Search for the cell housing the specified text and yield its [X, Y] center coordinate. 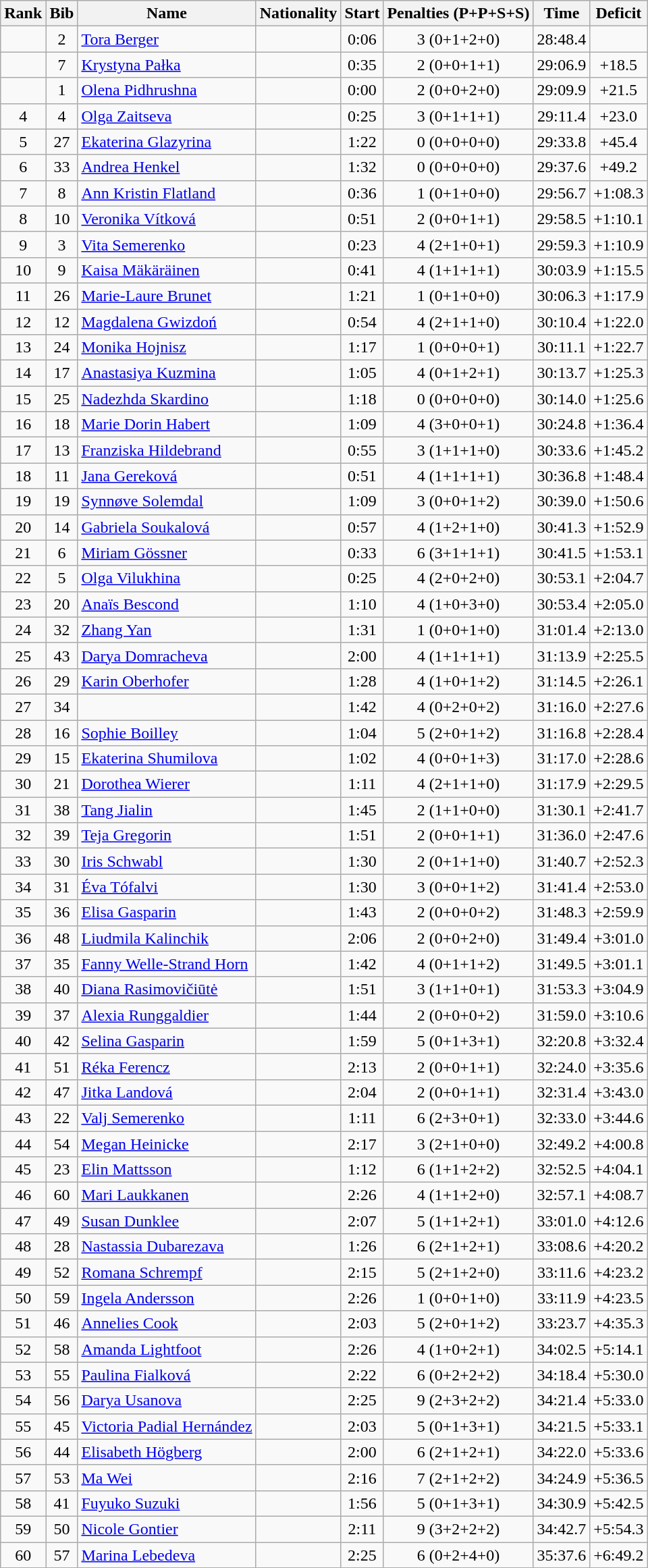
1 (0+0+0+1) [458, 348]
6 (0+2+2+2) [458, 1375]
34:21.4 [562, 1401]
2:06 [362, 938]
1:43 [362, 913]
30:03.9 [562, 270]
+2:25.5 [618, 655]
Valj Semerenko [167, 1118]
Olena Pidhrushna [167, 90]
+4:08.7 [618, 1195]
34:21.5 [562, 1426]
1:59 [362, 1041]
+1:08.3 [618, 193]
+1:10.1 [618, 219]
Nicole Gontier [167, 1529]
31:17.9 [562, 784]
32:49.2 [562, 1144]
0:54 [362, 322]
2:17 [362, 1144]
30:39.0 [562, 502]
+1:45.2 [618, 450]
Karin Oberhofer [167, 681]
+5:33.6 [618, 1452]
+2:41.7 [618, 810]
Mari Laukkanen [167, 1195]
4 (0+1+1+2) [458, 964]
33:08.6 [562, 1247]
+6:49.2 [618, 1555]
+1:48.4 [618, 476]
Bib [62, 13]
1:56 [362, 1503]
Olga Vilukhina [167, 578]
+2:59.9 [618, 913]
Romana Schrempf [167, 1272]
Ekaterina Shumilova [167, 759]
5 (2+1+2+0) [458, 1272]
Andrea Henkel [167, 167]
34:42.7 [562, 1529]
32:20.8 [562, 1041]
1:22 [362, 142]
+45.4 [618, 142]
1:05 [362, 373]
1:17 [362, 348]
31:17.0 [562, 759]
1:04 [362, 732]
34:18.4 [562, 1375]
Tang Jialin [167, 810]
30:10.4 [562, 322]
+23.0 [618, 116]
+4:23.2 [618, 1272]
+3:01.1 [618, 964]
29:37.6 [562, 167]
Marina Lebedeva [167, 1555]
32:33.0 [562, 1118]
Megan Heinicke [167, 1144]
+3:35.6 [618, 1066]
+4:20.2 [618, 1247]
31:30.1 [562, 810]
Elisa Gasparin [167, 913]
+3:01.0 [618, 938]
Éva Tófalvi [167, 887]
Iris Schwabl [167, 861]
Magdalena Gwizdoń [167, 322]
34:30.9 [562, 1503]
9 (3+2+2+2) [458, 1529]
30:36.8 [562, 476]
1:31 [362, 630]
+18.5 [618, 65]
35:37.6 [562, 1555]
+1:52.9 [618, 527]
Name [167, 13]
Ma Wei [167, 1478]
2:16 [362, 1478]
2 (1+1+0+0) [458, 810]
+2:27.6 [618, 707]
Darya Domracheva [167, 655]
1 [62, 90]
Ann Kristin Flatland [167, 193]
9 (2+3+2+2) [458, 1401]
34:02.5 [562, 1349]
Penalties (P+P+S+S) [458, 13]
4 (1+0+3+0) [458, 604]
+4:04.1 [618, 1170]
Sophie Boilley [167, 732]
+5:33.0 [618, 1401]
0:00 [362, 90]
Anastasiya Kuzmina [167, 373]
Ekaterina Glazyrina [167, 142]
34:22.0 [562, 1452]
Marie-Laure Brunet [167, 296]
30:11.1 [562, 348]
30:53.1 [562, 578]
1:18 [362, 399]
3 [62, 244]
+1:15.5 [618, 270]
4 (0+0+1+3) [458, 759]
6 (2+3+0+1) [458, 1118]
Paulina Fialková [167, 1375]
+5:33.1 [618, 1426]
32:24.0 [562, 1066]
Miriam Gössner [167, 553]
+2:04.7 [618, 578]
3 (0+1+1+1) [458, 116]
+1:17.9 [618, 296]
30:33.6 [562, 450]
4 (2+0+2+0) [458, 578]
+2:52.3 [618, 861]
32:52.5 [562, 1170]
0:41 [362, 270]
2:13 [362, 1066]
31:41.4 [562, 887]
2 [62, 39]
29:06.9 [562, 65]
30:53.4 [562, 604]
6 (1+1+2+2) [458, 1170]
+1:22.7 [618, 348]
4 (0+1+2+1) [458, 373]
+3:43.0 [618, 1092]
33:01.0 [562, 1221]
0:36 [362, 193]
+2:47.6 [618, 836]
+3:10.6 [618, 1015]
+5:54.3 [618, 1529]
+1:25.3 [618, 373]
Liudmila Kalinchik [167, 938]
31:40.7 [562, 861]
29:11.4 [562, 116]
0:06 [362, 39]
Victoria Padial Hernández [167, 1426]
2:11 [362, 1529]
+5:14.1 [618, 1349]
Fuyuko Suzuki [167, 1503]
31:36.0 [562, 836]
+1:36.4 [618, 425]
Jana Gereková [167, 476]
+49.2 [618, 167]
6 (3+1+1+1) [458, 553]
+2:29.5 [618, 784]
+5:30.0 [618, 1375]
+4:23.5 [618, 1298]
Marie Dorin Habert [167, 425]
Elin Mattsson [167, 1170]
Ingela Andersson [167, 1298]
33:23.7 [562, 1324]
+3:04.9 [618, 990]
Franziska Hildebrand [167, 450]
2:22 [362, 1375]
+4:35.3 [618, 1324]
+1:22.0 [618, 322]
0:23 [362, 244]
28:48.4 [562, 39]
Nadezhda Skardino [167, 399]
+2:05.0 [618, 604]
Anaïs Bescond [167, 604]
29:59.3 [562, 244]
31:01.4 [562, 630]
0:55 [362, 450]
Alexia Runggaldier [167, 1015]
7 (2+1+2+2) [458, 1478]
30:24.8 [562, 425]
31:13.9 [562, 655]
+1:10.9 [618, 244]
30:13.7 [562, 373]
Zhang Yan [167, 630]
+5:36.5 [618, 1478]
30:06.3 [562, 296]
+1:25.6 [618, 399]
+4:00.8 [618, 1144]
1:26 [362, 1247]
31:14.5 [562, 681]
31:16.8 [562, 732]
4 (0+2+0+2) [458, 707]
Veronika Vítková [167, 219]
+2:26.1 [618, 681]
1:02 [362, 759]
31:59.0 [562, 1015]
3 (1+1+0+1) [458, 990]
Synnøve Solemdal [167, 502]
+1:50.6 [618, 502]
+3:44.6 [618, 1118]
+2:28.6 [618, 759]
33:11.6 [562, 1272]
Jitka Landová [167, 1092]
31:49.5 [562, 964]
4 (2+1+0+1) [458, 244]
Tora Berger [167, 39]
Nastassia Dubarezava [167, 1247]
+4:12.6 [618, 1221]
32:31.4 [562, 1092]
Gabriela Soukalová [167, 527]
Fanny Welle-Strand Horn [167, 964]
29:56.7 [562, 193]
30:14.0 [562, 399]
Teja Gregorin [167, 836]
+2:13.0 [618, 630]
Réka Ferencz [167, 1066]
Selina Gasparin [167, 1041]
Diana Rasimovičiūtė [167, 990]
4 (1+0+2+1) [458, 1349]
31:53.3 [562, 990]
32:57.1 [562, 1195]
1:12 [362, 1170]
+3:32.4 [618, 1041]
4 (1+2+1+0) [458, 527]
3 (1+1+1+0) [458, 450]
+1:53.1 [618, 553]
1:32 [362, 167]
2:04 [362, 1092]
31:48.3 [562, 913]
3 (0+1+2+0) [458, 39]
Vita Semerenko [167, 244]
Time [562, 13]
4 (1+1+2+0) [458, 1195]
0:57 [362, 527]
Annelies Cook [167, 1324]
2:15 [362, 1272]
Deficit [618, 13]
31:49.4 [562, 938]
0:35 [362, 65]
31:16.0 [562, 707]
Kaisa Mäkäräinen [167, 270]
Elisabeth Högberg [167, 1452]
Amanda Lightfoot [167, 1349]
34:24.9 [562, 1478]
33:11.9 [562, 1298]
+2:28.4 [618, 732]
4 (1+0+1+2) [458, 681]
5 (1+1+2+1) [458, 1221]
2 (0+1+1+0) [458, 861]
0:33 [362, 553]
Start [362, 13]
1:10 [362, 604]
+21.5 [618, 90]
+2:53.0 [618, 887]
+5:42.5 [618, 1503]
4 (3+0+0+1) [458, 425]
1:28 [362, 681]
29:09.9 [562, 90]
Darya Usanova [167, 1401]
1:45 [362, 810]
Rank [23, 13]
2:07 [362, 1221]
1:44 [362, 1015]
1:21 [362, 296]
30:41.3 [562, 527]
6 (0+2+4+0) [458, 1555]
Olga Zaitseva [167, 116]
29:58.5 [562, 219]
30:41.5 [562, 553]
Monika Hojnisz [167, 348]
3 (2+1+0+0) [458, 1144]
Nationality [298, 13]
Susan Dunklee [167, 1221]
29:33.8 [562, 142]
Krystyna Pałka [167, 65]
Dorothea Wierer [167, 784]
